Extract the [x, y] coordinate from the center of the cell holding the provided text.  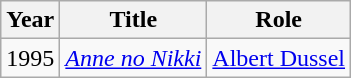
Albert Dussel [279, 58]
Year [30, 20]
Role [279, 20]
1995 [30, 58]
Title [134, 20]
Anne no Nikki [134, 58]
